Pinpoint the cell where the given text exists, returning its (x, y) midpoint coordinate. 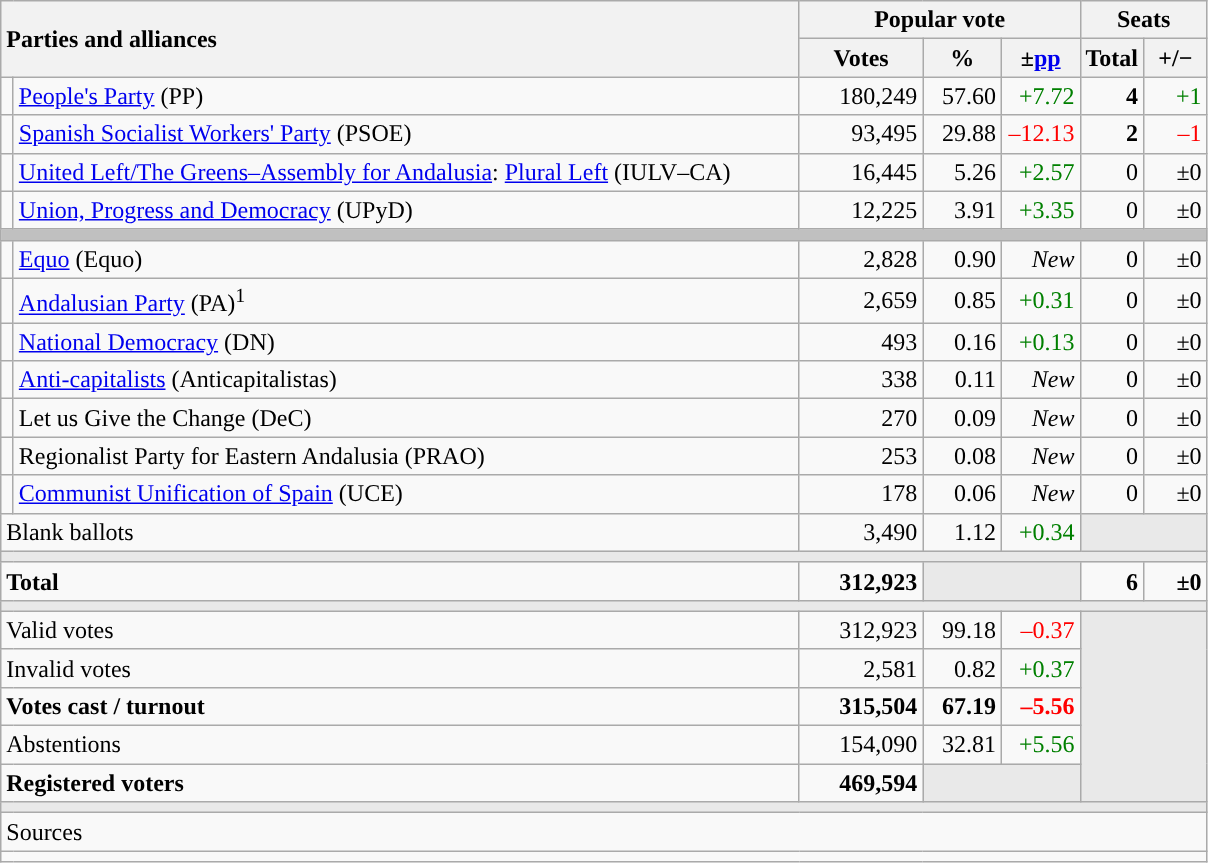
–12.13 (1040, 134)
67.19 (962, 706)
Seats (1144, 20)
+3.35 (1040, 210)
0.11 (962, 380)
Abstentions (400, 745)
United Left/The Greens–Assembly for Andalusia: Plural Left (IULV–CA) (406, 172)
178 (861, 494)
0.16 (962, 342)
Spanish Socialist Workers' Party (PSOE) (406, 134)
Parties and alliances (400, 39)
493 (861, 342)
Anti-capitalists (Anticapitalistas) (406, 380)
2,828 (861, 259)
–5.56 (1040, 706)
Popular vote (940, 20)
99.18 (962, 630)
% (962, 58)
Andalusian Party (PA)1 (406, 300)
Sources (604, 832)
Equo (Equo) (406, 259)
5.26 (962, 172)
57.60 (962, 96)
0.08 (962, 456)
±pp (1040, 58)
0.09 (962, 418)
+0.34 (1040, 532)
+5.56 (1040, 745)
Union, Progress and Democracy (UPyD) (406, 210)
+7.72 (1040, 96)
338 (861, 380)
+0.31 (1040, 300)
3,490 (861, 532)
Votes (861, 58)
+0.13 (1040, 342)
Communist Unification of Spain (UCE) (406, 494)
315,504 (861, 706)
1.12 (962, 532)
0.06 (962, 494)
4 (1112, 96)
12,225 (861, 210)
Invalid votes (400, 668)
29.88 (962, 134)
3.91 (962, 210)
180,249 (861, 96)
Blank ballots (400, 532)
2 (1112, 134)
Votes cast / turnout (400, 706)
+/− (1176, 58)
2,581 (861, 668)
Regionalist Party for Eastern Andalusia (PRAO) (406, 456)
6 (1112, 581)
0.85 (962, 300)
National Democracy (DN) (406, 342)
0.82 (962, 668)
–0.37 (1040, 630)
469,594 (861, 783)
2,659 (861, 300)
154,090 (861, 745)
Valid votes (400, 630)
People's Party (PP) (406, 96)
32.81 (962, 745)
+2.57 (1040, 172)
+0.37 (1040, 668)
–1 (1176, 134)
0.90 (962, 259)
93,495 (861, 134)
253 (861, 456)
+1 (1176, 96)
Let us Give the Change (DeC) (406, 418)
Registered voters (400, 783)
270 (861, 418)
16,445 (861, 172)
